Output the (x, y) coordinate of the center of the cell containing the given text.  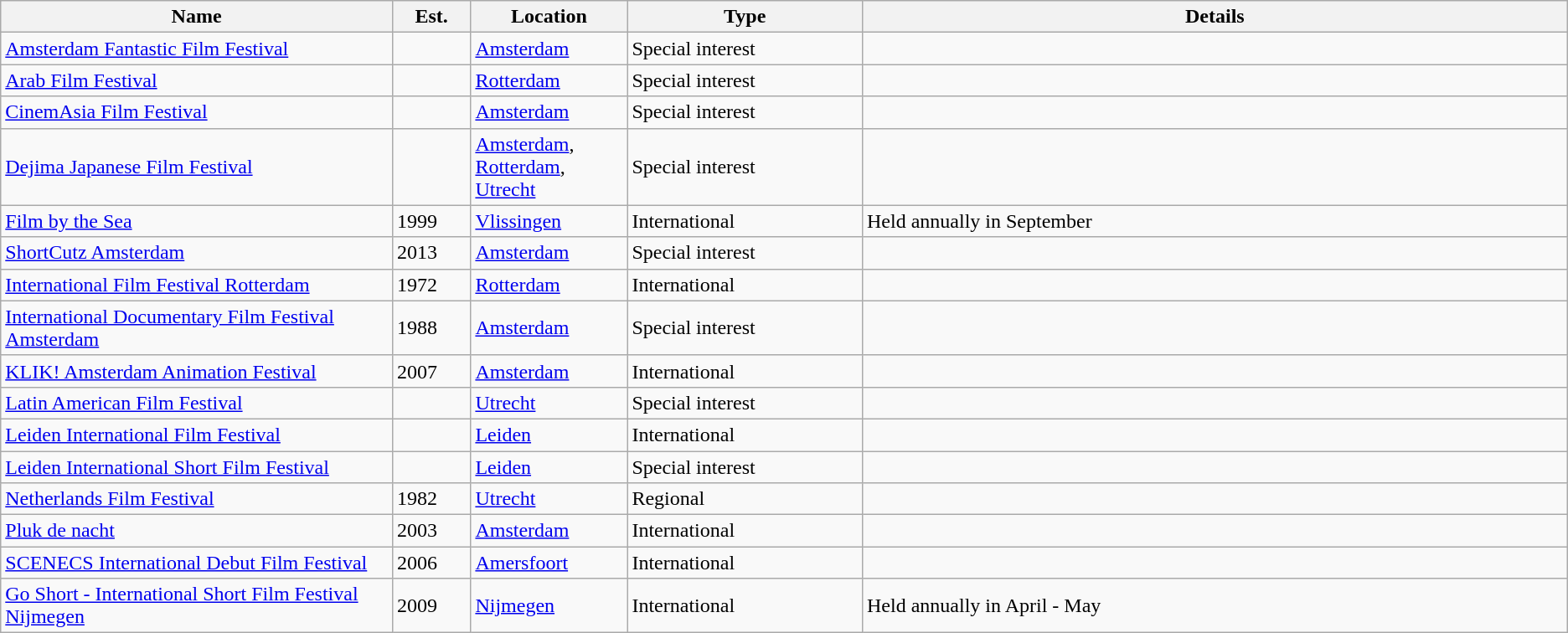
Regional (745, 499)
2003 (431, 531)
2007 (431, 371)
Pluk de nacht (197, 531)
Film by the Sea (197, 221)
Go Short - International Short Film Festival Nijmegen (197, 606)
Latin American Film Festival (197, 403)
Held annually in September (1215, 221)
1999 (431, 221)
Details (1215, 17)
Netherlands Film Festival (197, 499)
1982 (431, 499)
Arab Film Festival (197, 80)
1972 (431, 285)
Leiden International Short Film Festival (197, 466)
International Film Festival Rotterdam (197, 285)
Amsterdam, Rotterdam, Utrecht (549, 167)
Held annually in April - May (1215, 606)
International Documentary Film Festival Amsterdam (197, 328)
ShortCutz Amsterdam (197, 253)
Amsterdam Fantastic Film Festival (197, 49)
SCENECS International Debut Film Festival (197, 563)
Name (197, 17)
KLIK! Amsterdam Animation Festival (197, 371)
2006 (431, 563)
Vlissingen (549, 221)
CinemAsia Film Festival (197, 112)
2013 (431, 253)
Amersfoort (549, 563)
Dejima Japanese Film Festival (197, 167)
Nijmegen (549, 606)
Type (745, 17)
Location (549, 17)
1988 (431, 328)
2009 (431, 606)
Leiden International Film Festival (197, 435)
Est. (431, 17)
